From the cell containing the given text, extract its center point as [X, Y] coordinate. 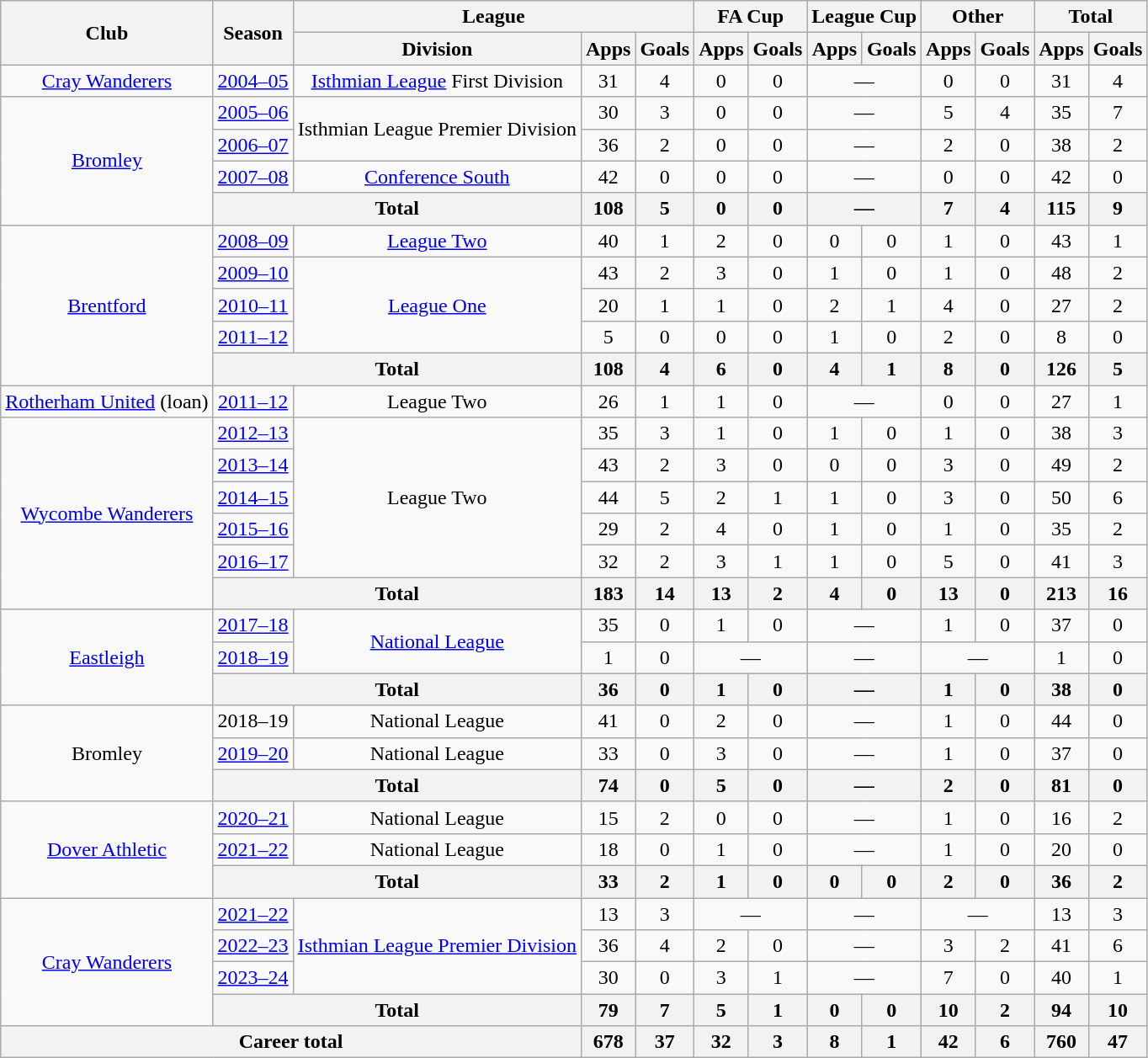
Rotherham United (loan) [107, 401]
94 [1061, 1010]
2013–14 [252, 465]
Wycombe Wanderers [107, 513]
50 [1061, 497]
126 [1061, 369]
2016–17 [252, 561]
League One [437, 305]
Isthmian League First Division [437, 81]
115 [1061, 209]
678 [608, 1042]
760 [1061, 1042]
2017–18 [252, 625]
2012–13 [252, 433]
48 [1061, 273]
79 [608, 1010]
2023–24 [252, 978]
2019–20 [252, 753]
2020–21 [252, 817]
Eastleigh [107, 657]
Season [252, 33]
League Cup [864, 17]
2008–09 [252, 241]
15 [608, 817]
Conference South [437, 177]
14 [665, 593]
2010–11 [252, 305]
74 [608, 785]
2004–05 [252, 81]
Other [978, 17]
49 [1061, 465]
2022–23 [252, 946]
9 [1118, 209]
2007–08 [252, 177]
47 [1118, 1042]
2009–10 [252, 273]
213 [1061, 593]
Brentford [107, 305]
League [493, 17]
81 [1061, 785]
29 [608, 529]
Career total [291, 1042]
2006–07 [252, 145]
FA Cup [751, 17]
26 [608, 401]
Dover Athletic [107, 849]
2014–15 [252, 497]
Division [437, 49]
183 [608, 593]
2005–06 [252, 113]
18 [608, 849]
Club [107, 33]
2015–16 [252, 529]
